Detect which cell encompasses the target text, then output its [x, y] center coordinate. 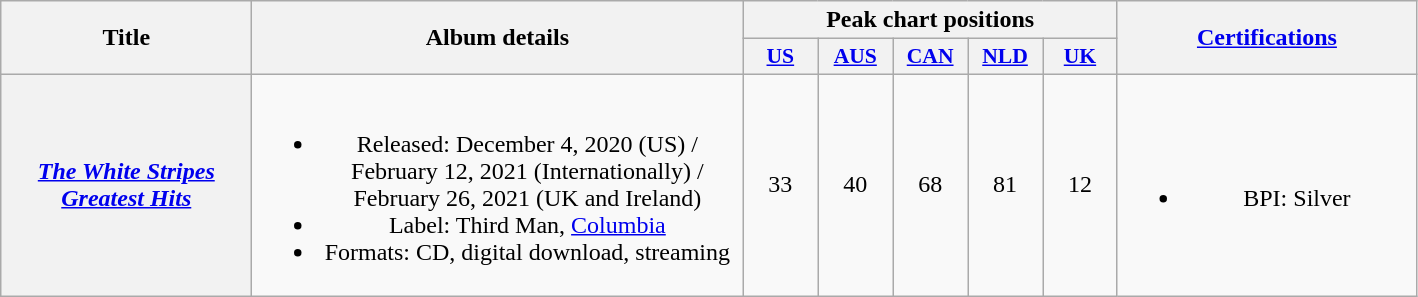
BPI: Silver [1266, 184]
68 [930, 184]
Certifications [1266, 38]
12 [1080, 184]
The White Stripes Greatest Hits [126, 184]
81 [1006, 184]
AUS [856, 57]
UK [1080, 57]
US [780, 57]
Album details [498, 38]
Peak chart positions [930, 20]
CAN [930, 57]
33 [780, 184]
40 [856, 184]
NLD [1006, 57]
Title [126, 38]
